Identify which cell holds the provided text, then report its (x, y) central coordinate. 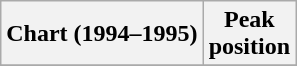
Peakposition (249, 34)
Chart (1994–1995) (102, 34)
